Provide the [x, y] coordinate of the cell's center where the given text is located.  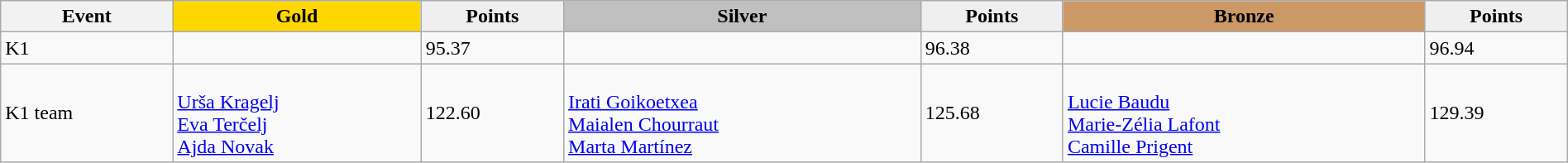
Silver [743, 17]
K1 team [87, 113]
129.39 [1496, 113]
95.37 [492, 48]
Lucie BauduMarie-Zélia LafontCamille Prigent [1244, 113]
Irati GoikoetxeaMaialen ChourrautMarta Martínez [743, 113]
125.68 [992, 113]
K1 [87, 48]
96.38 [992, 48]
Event [87, 17]
Bronze [1244, 17]
96.94 [1496, 48]
122.60 [492, 113]
Gold [297, 17]
Urša KrageljEva TerčeljAjda Novak [297, 113]
